Find where the given text appears and provide that cell's center as [x, y] coordinate. 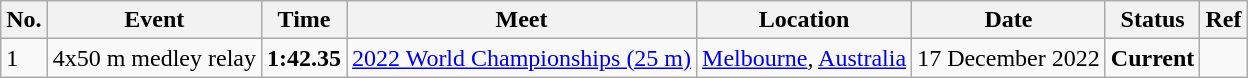
Event [154, 20]
Melbourne, Australia [804, 58]
No. [24, 20]
1 [24, 58]
Ref [1224, 20]
Time [304, 20]
Current [1152, 58]
2022 World Championships (25 m) [522, 58]
Location [804, 20]
17 December 2022 [1009, 58]
4x50 m medley relay [154, 58]
Status [1152, 20]
Date [1009, 20]
1:42.35 [304, 58]
Meet [522, 20]
